Pinpoint the cell where the given text exists, returning its (x, y) midpoint coordinate. 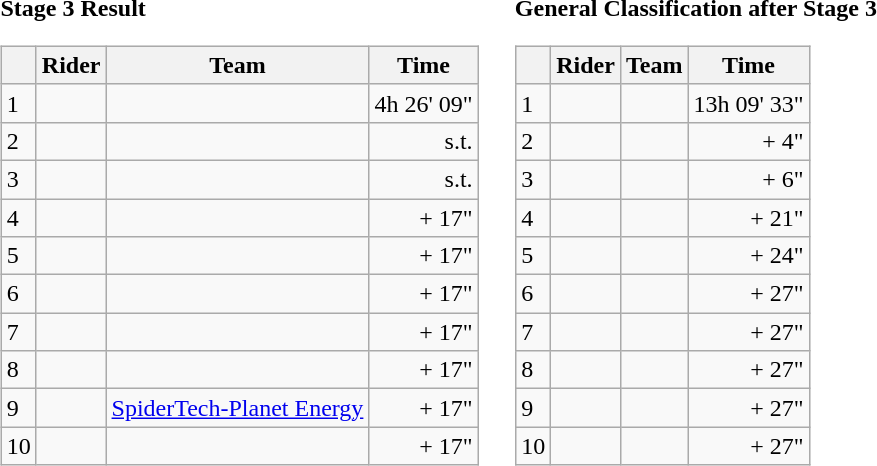
13h 09' 33" (748, 103)
+ 21" (748, 217)
+ 24" (748, 256)
4h 26' 09" (424, 103)
+ 6" (748, 179)
+ 4" (748, 141)
SpiderTech-Planet Energy (238, 408)
